Return the [x, y] coordinate for the center point of the cell that contains the specified text.  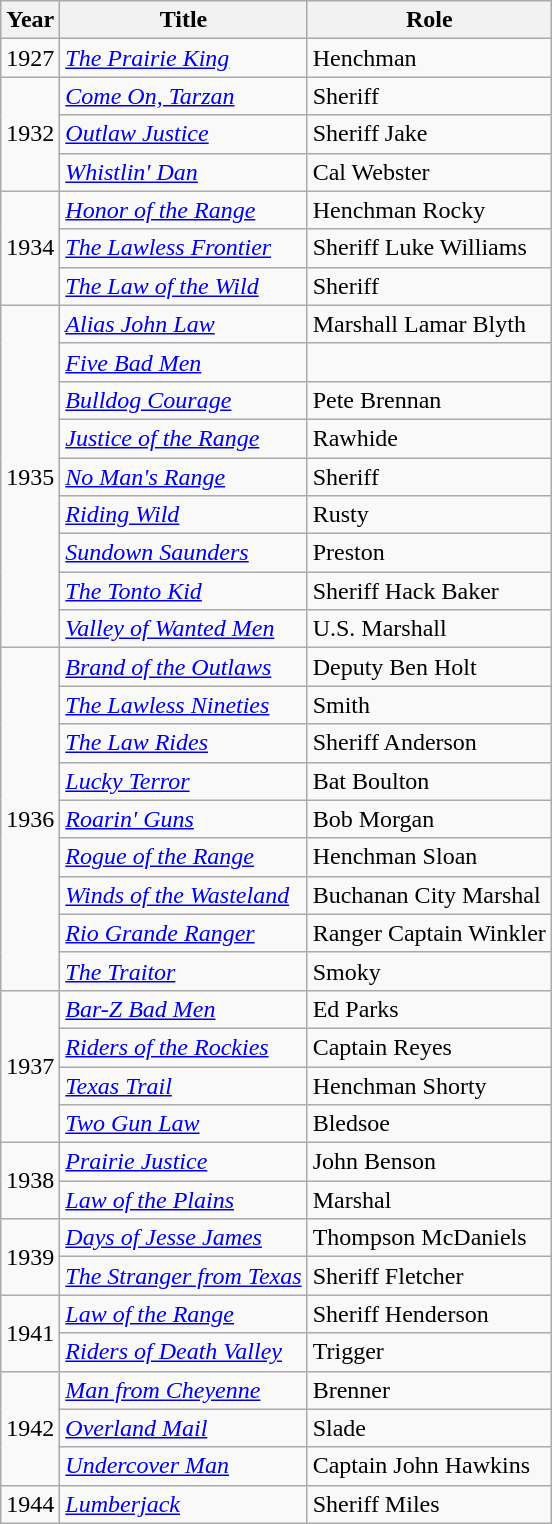
Overland Mail [184, 1428]
Two Gun Law [184, 1124]
Sheriff Luke Williams [429, 248]
Thompson McDaniels [429, 1238]
Five Bad Men [184, 362]
Rusty [429, 515]
Winds of the Wasteland [184, 895]
John Benson [429, 1162]
Sheriff Hack Baker [429, 591]
Henchman Rocky [429, 210]
Undercover Man [184, 1466]
1927 [30, 58]
Valley of Wanted Men [184, 629]
Alias John Law [184, 324]
Law of the Range [184, 1314]
Sheriff Fletcher [429, 1276]
Sheriff Henderson [429, 1314]
The Traitor [184, 971]
Prairie Justice [184, 1162]
Roarin' Guns [184, 819]
Preston [429, 553]
Rawhide [429, 438]
The Lawless Frontier [184, 248]
Captain Reyes [429, 1047]
Ranger Captain Winkler [429, 933]
1937 [30, 1066]
Bob Morgan [429, 819]
Lumberjack [184, 1504]
Come On, Tarzan [184, 96]
The Prairie King [184, 58]
1936 [30, 820]
Days of Jesse James [184, 1238]
1938 [30, 1181]
1944 [30, 1504]
Slade [429, 1428]
Bar-Z Bad Men [184, 1009]
1939 [30, 1257]
Lucky Terror [184, 781]
Bulldog Courage [184, 400]
The Stranger from Texas [184, 1276]
Marshal [429, 1200]
Henchman [429, 58]
The Law of the Wild [184, 286]
Honor of the Range [184, 210]
Brand of the Outlaws [184, 667]
Role [429, 20]
Trigger [429, 1352]
Whistlin' Dan [184, 172]
Sundown Saunders [184, 553]
Bledsoe [429, 1124]
Sheriff Miles [429, 1504]
1934 [30, 248]
U.S. Marshall [429, 629]
Riding Wild [184, 515]
Ed Parks [429, 1009]
Henchman Shorty [429, 1085]
Man from Cheyenne [184, 1390]
Rogue of the Range [184, 857]
Pete Brennan [429, 400]
Captain John Hawkins [429, 1466]
Cal Webster [429, 172]
Sheriff Anderson [429, 743]
Brenner [429, 1390]
1935 [30, 476]
1932 [30, 134]
1941 [30, 1333]
Texas Trail [184, 1085]
Year [30, 20]
The Lawless Nineties [184, 705]
Title [184, 20]
Law of the Plains [184, 1200]
Riders of the Rockies [184, 1047]
Justice of the Range [184, 438]
Riders of Death Valley [184, 1352]
1942 [30, 1428]
Smith [429, 705]
Bat Boulton [429, 781]
Buchanan City Marshal [429, 895]
Sheriff Jake [429, 134]
Deputy Ben Holt [429, 667]
Henchman Sloan [429, 857]
Marshall Lamar Blyth [429, 324]
The Tonto Kid [184, 591]
The Law Rides [184, 743]
Smoky [429, 971]
Rio Grande Ranger [184, 933]
No Man's Range [184, 477]
Outlaw Justice [184, 134]
